Return [x, y] of the center of cell containing provided text 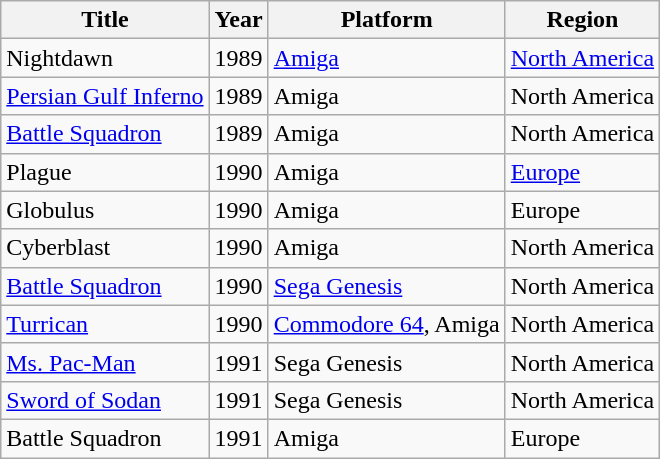
Platform [386, 20]
Sword of Sodan [105, 400]
Cyberblast [105, 248]
Commodore 64, Amiga [386, 324]
Plague [105, 172]
Globulus [105, 210]
Nightdawn [105, 58]
Ms. Pac-Man [105, 362]
Turrican [105, 324]
Title [105, 20]
Persian Gulf Inferno [105, 96]
Region [582, 20]
Year [238, 20]
